Determine the (x, y) coordinate at the center of the cell enclosing the given text.  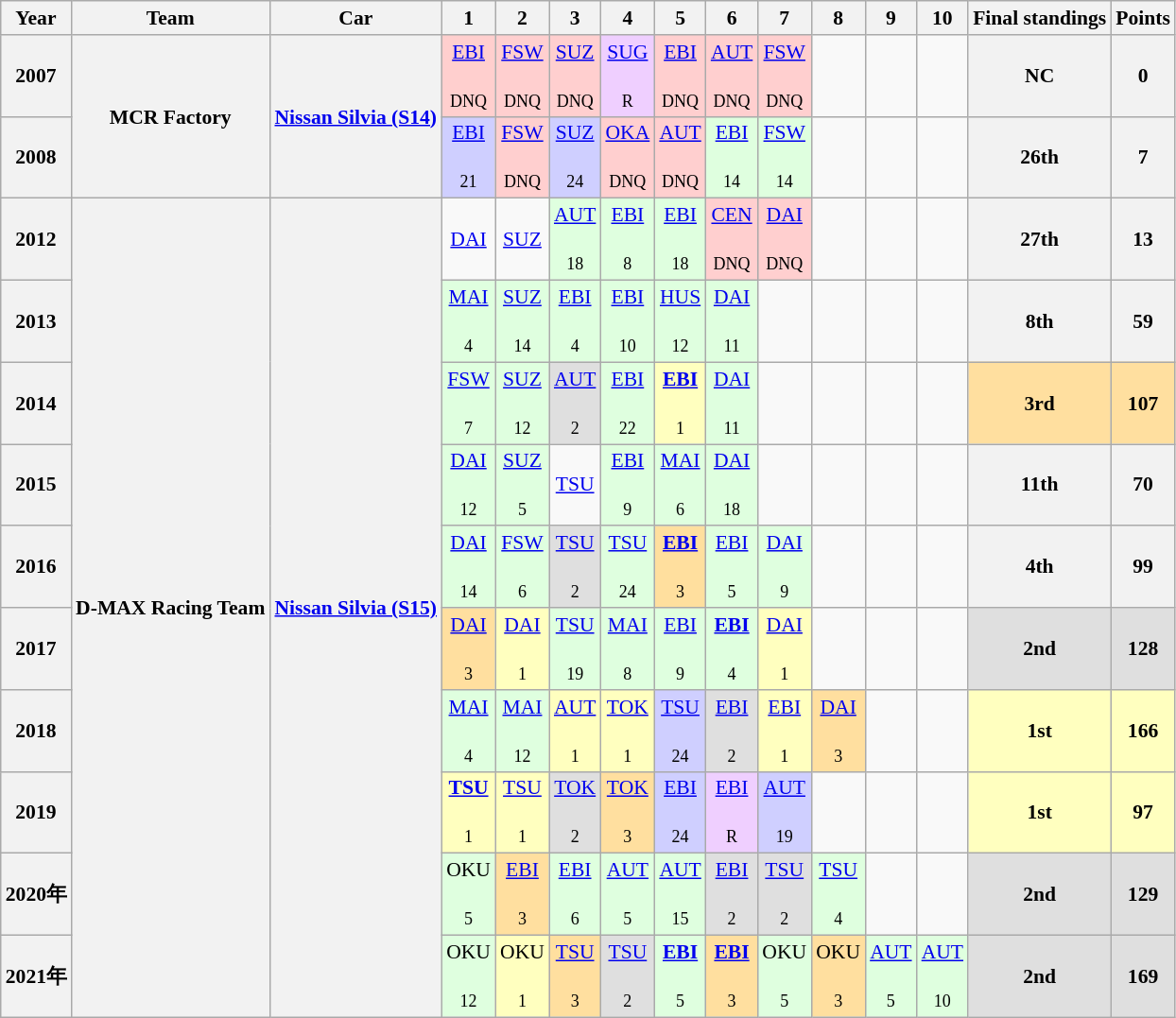
EBI10 (628, 321)
MAI6 (680, 486)
166 (1143, 732)
MCR Factory (170, 117)
AUT1 (575, 732)
Car (355, 18)
EBIR (732, 813)
2015 (36, 486)
HUS12 (680, 321)
TOK3 (628, 813)
9 (891, 18)
CENDNQ (732, 240)
OKU3 (838, 977)
3rd (1040, 403)
DAI18 (732, 486)
Year (36, 18)
NC (1040, 76)
DAI14 (469, 567)
SUZ (522, 240)
MAI12 (522, 732)
D-MAX Racing Team (170, 608)
4th (1040, 567)
AUT10 (943, 977)
26th (1040, 157)
Nissan Silvia (S14) (355, 117)
OKADNQ (628, 157)
SUZ14 (522, 321)
2014 (36, 403)
EBI22 (628, 403)
11th (1040, 486)
2008 (36, 157)
99 (1143, 567)
OKU1 (522, 977)
10 (943, 18)
6 (732, 18)
DAI9 (785, 567)
Team (170, 18)
EBI18 (680, 240)
4 (628, 18)
FSW14 (785, 157)
EBI8 (628, 240)
2013 (36, 321)
TOK1 (628, 732)
Points (1143, 18)
2021年 (36, 977)
SUGR (628, 76)
2007 (36, 76)
TSU (575, 486)
13 (1143, 240)
TSU3 (575, 977)
DAIDNQ (785, 240)
MAI8 (628, 648)
8th (1040, 321)
2 (522, 18)
2019 (36, 813)
128 (1143, 648)
1 (469, 18)
DAI (469, 240)
Nissan Silvia (S15) (355, 608)
TSU19 (575, 648)
5 (680, 18)
SUZ5 (522, 486)
SUZ12 (522, 403)
EBI14 (732, 157)
59 (1143, 321)
DAI12 (469, 486)
8 (838, 18)
107 (1143, 403)
129 (1143, 894)
OKU12 (469, 977)
97 (1143, 813)
TOK2 (575, 813)
2016 (36, 567)
27th (1040, 240)
2012 (36, 240)
EBI24 (680, 813)
3 (575, 18)
0 (1143, 76)
AUT18 (575, 240)
SUZ24 (575, 157)
Final standings (1040, 18)
TSU4 (838, 894)
AUT19 (785, 813)
FSW7 (469, 403)
2017 (36, 648)
SUZDNQ (575, 76)
70 (1143, 486)
2018 (36, 732)
169 (1143, 977)
FSW6 (522, 567)
EBI21 (469, 157)
AUT15 (680, 894)
EBI6 (575, 894)
2020年 (36, 894)
AUT2 (575, 403)
